Find where the given text appears and provide that cell's center as (X, Y) coordinate. 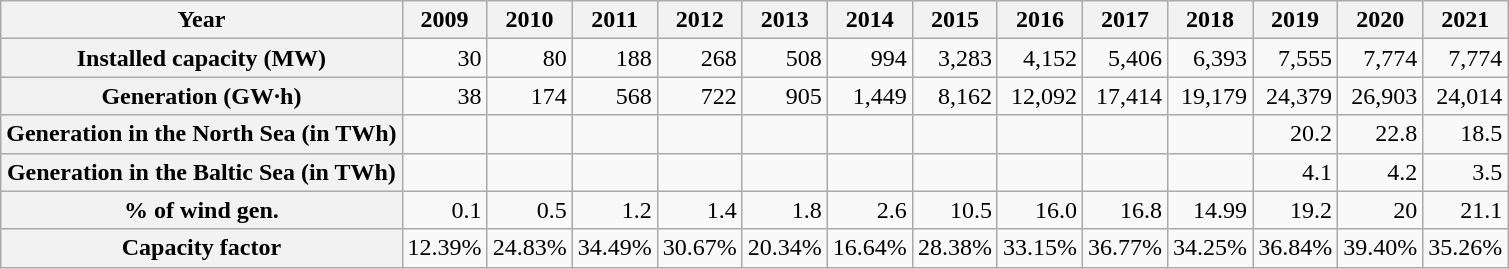
722 (700, 96)
4,152 (1040, 58)
6,393 (1210, 58)
Generation (GW·h) (202, 96)
18.5 (1466, 134)
2013 (784, 20)
36.84% (1296, 248)
26,903 (1380, 96)
0.5 (530, 210)
% of wind gen. (202, 210)
4.1 (1296, 172)
22.8 (1380, 134)
12,092 (1040, 96)
2020 (1380, 20)
4.2 (1380, 172)
5,406 (1124, 58)
905 (784, 96)
3,283 (954, 58)
33.15% (1040, 248)
10.5 (954, 210)
1.2 (614, 210)
2012 (700, 20)
2.6 (870, 210)
16.8 (1124, 210)
34.49% (614, 248)
Generation in the Baltic Sea (in TWh) (202, 172)
14.99 (1210, 210)
1,449 (870, 96)
20 (1380, 210)
12.39% (444, 248)
8,162 (954, 96)
568 (614, 96)
2017 (1124, 20)
268 (700, 58)
16.0 (1040, 210)
174 (530, 96)
Year (202, 20)
38 (444, 96)
Capacity factor (202, 248)
16.64% (870, 248)
20.2 (1296, 134)
2015 (954, 20)
80 (530, 58)
2016 (1040, 20)
Generation in the North Sea (in TWh) (202, 134)
1.4 (700, 210)
994 (870, 58)
24.83% (530, 248)
19,179 (1210, 96)
21.1 (1466, 210)
1.8 (784, 210)
2019 (1296, 20)
20.34% (784, 248)
19.2 (1296, 210)
508 (784, 58)
2009 (444, 20)
2018 (1210, 20)
35.26% (1466, 248)
28.38% (954, 248)
30 (444, 58)
34.25% (1210, 248)
17,414 (1124, 96)
2014 (870, 20)
2010 (530, 20)
188 (614, 58)
2021 (1466, 20)
2011 (614, 20)
39.40% (1380, 248)
36.77% (1124, 248)
24,014 (1466, 96)
3.5 (1466, 172)
24,379 (1296, 96)
30.67% (700, 248)
Installed capacity (MW) (202, 58)
7,555 (1296, 58)
0.1 (444, 210)
